Return [x, y] of the center of cell containing provided text 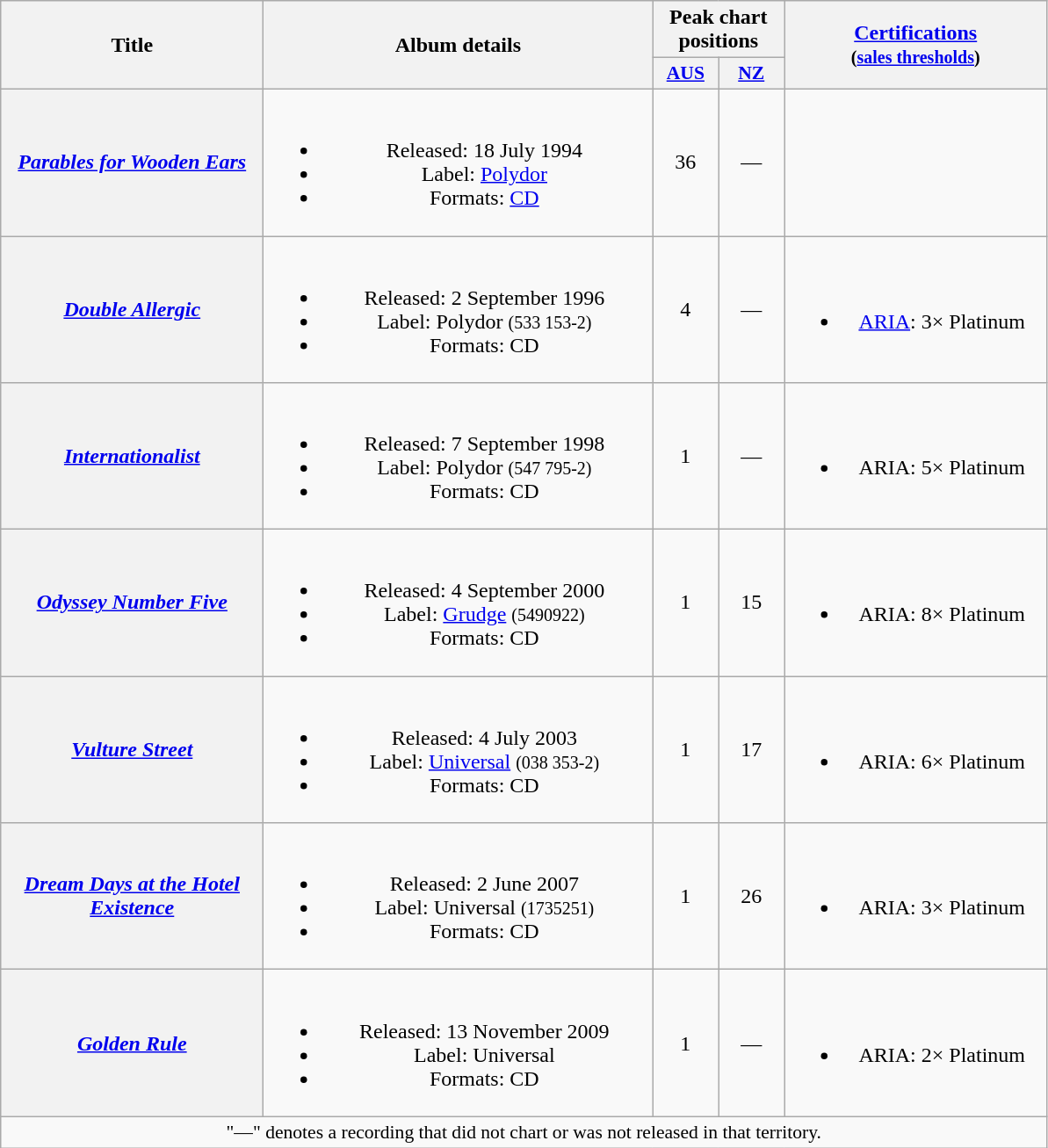
26 [752, 896]
Double Allergic [132, 309]
ARIA: 5× Platinum [915, 457]
NZ [752, 74]
Album details [459, 46]
Odyssey Number Five [132, 603]
Parables for Wooden Ears [132, 162]
"—" denotes a recording that did not chart or was not released in that territory. [524, 1132]
Peak chart positions [719, 30]
17 [752, 750]
Golden Rule [132, 1043]
Released: 18 July 1994Label: PolydorFormats: CD [459, 162]
Certifications(sales thresholds) [915, 46]
ARIA: 6× Platinum [915, 750]
4 [685, 309]
Released: 13 November 2009Label: UniversalFormats: CD [459, 1043]
Vulture Street [132, 750]
ARIA: 8× Platinum [915, 603]
AUS [685, 74]
Internationalist [132, 457]
Released: 7 September 1998Label: Polydor (547 795-2)Formats: CD [459, 457]
Released: 2 June 2007Label: Universal (1735251)Formats: CD [459, 896]
Released: 4 July 2003Label: Universal (038 353-2)Formats: CD [459, 750]
Dream Days at the Hotel Existence [132, 896]
Title [132, 46]
Released: 2 September 1996Label: Polydor (533 153-2)Formats: CD [459, 309]
15 [752, 603]
36 [685, 162]
Released: 4 September 2000Label: Grudge (5490922)Formats: CD [459, 603]
ARIA: 2× Platinum [915, 1043]
